Search for the cell housing the specified text and yield its [x, y] center coordinate. 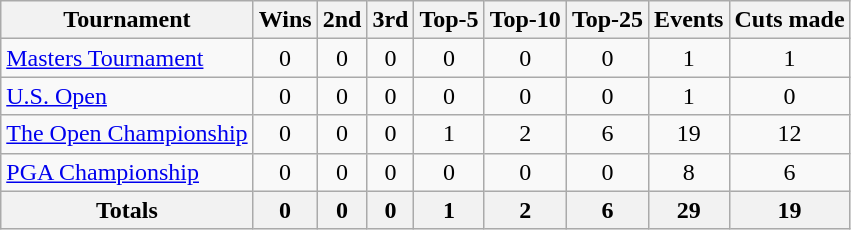
Masters Tournament [127, 58]
8 [689, 172]
The Open Championship [127, 134]
2nd [342, 20]
PGA Championship [127, 172]
Top-5 [449, 20]
Cuts made [790, 20]
Top-10 [525, 20]
3rd [390, 20]
U.S. Open [127, 96]
Totals [127, 210]
12 [790, 134]
Tournament [127, 20]
Top-25 [607, 20]
29 [689, 210]
Events [689, 20]
Wins [285, 20]
